Locate the cell with the specified text and output its [x, y] center coordinate. 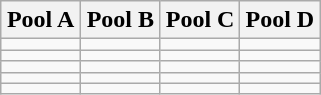
Pool C [200, 20]
Pool D [280, 20]
Pool B [120, 20]
Pool A [41, 20]
